Determine the [X, Y] coordinate at the center of the cell enclosing the given text.  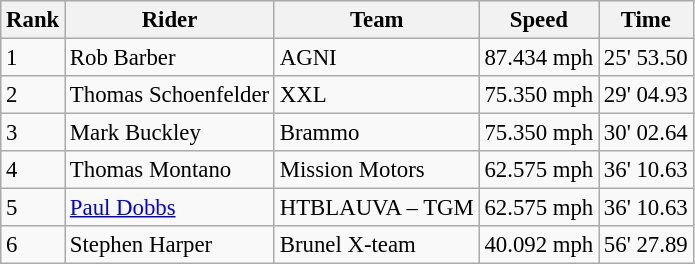
Brammo [376, 133]
2 [33, 95]
40.092 mph [538, 245]
4 [33, 170]
Paul Dobbs [170, 208]
Rank [33, 20]
Thomas Schoenfelder [170, 95]
Speed [538, 20]
Stephen Harper [170, 245]
Rob Barber [170, 58]
6 [33, 245]
Mission Motors [376, 170]
30' 02.64 [646, 133]
87.434 mph [538, 58]
AGNI [376, 58]
1 [33, 58]
Thomas Montano [170, 170]
Time [646, 20]
Team [376, 20]
HTBLAUVA – TGM [376, 208]
56' 27.89 [646, 245]
5 [33, 208]
Brunel X-team [376, 245]
Mark Buckley [170, 133]
Rider [170, 20]
25' 53.50 [646, 58]
29' 04.93 [646, 95]
XXL [376, 95]
3 [33, 133]
